Return the [X, Y] coordinate for the center point of the cell that contains the specified text.  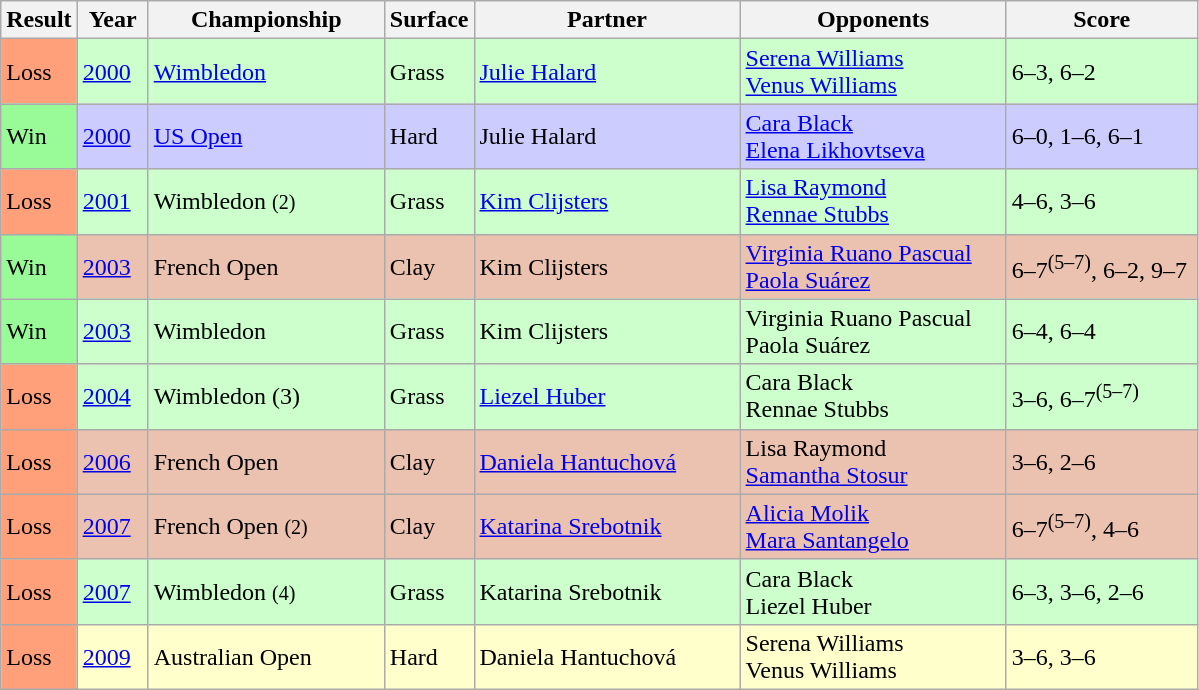
2006 [112, 462]
French Open (2) [266, 526]
Alicia Molik Mara Santangelo [873, 526]
Lisa Raymond Samantha Stosur [873, 462]
3–6, 3–6 [1102, 656]
6–3, 6–2 [1102, 72]
Wimbledon (4) [266, 592]
2009 [112, 656]
Partner [607, 20]
3–6, 2–6 [1102, 462]
US Open [266, 136]
Cara Black Rennae Stubbs [873, 396]
Australian Open [266, 656]
Cara Black Liezel Huber [873, 592]
Liezel Huber [607, 396]
Score [1102, 20]
2004 [112, 396]
6–4, 6–4 [1102, 332]
Wimbledon (3) [266, 396]
2001 [112, 202]
3–6, 6–7(5–7) [1102, 396]
Cara Black Elena Likhovtseva [873, 136]
6–7(5–7), 4–6 [1102, 526]
Championship [266, 20]
4–6, 3–6 [1102, 202]
6–7(5–7), 6–2, 9–7 [1102, 266]
6–3, 3–6, 2–6 [1102, 592]
Year [112, 20]
Wimbledon (2) [266, 202]
Lisa Raymond Rennae Stubbs [873, 202]
Surface [429, 20]
6–0, 1–6, 6–1 [1102, 136]
Result [39, 20]
Opponents [873, 20]
